Determine the (X, Y) coordinate at the center of the cell enclosing the given text.  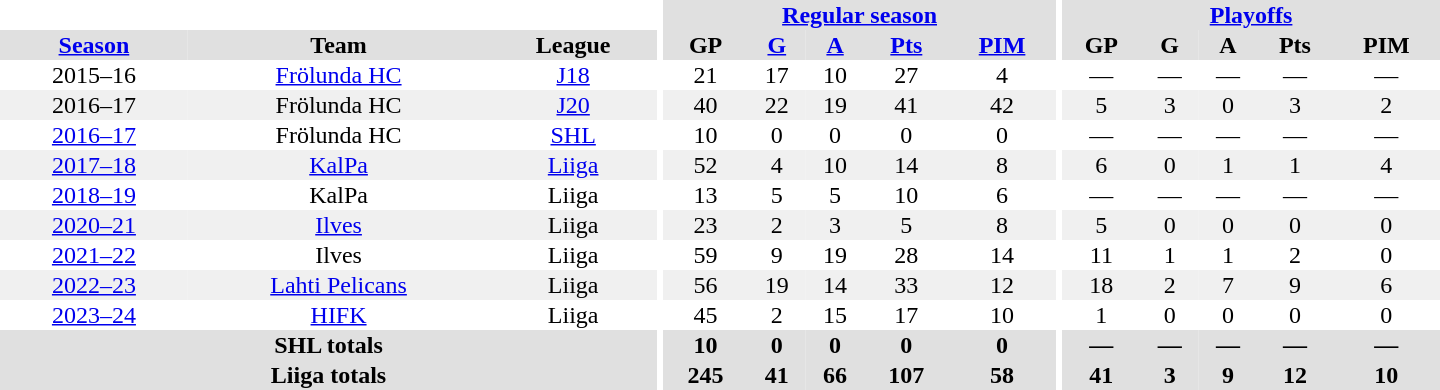
23 (705, 225)
2022–23 (94, 285)
56 (705, 285)
40 (705, 105)
59 (705, 255)
2018–19 (94, 195)
2023–24 (94, 315)
J20 (573, 105)
245 (705, 375)
Season (94, 45)
SHL (573, 135)
2020–21 (94, 225)
33 (906, 285)
7 (1228, 285)
SHL totals (328, 345)
League (573, 45)
21 (705, 75)
27 (906, 75)
2021–22 (94, 255)
Lahti Pelicans (338, 285)
13 (705, 195)
58 (1002, 375)
11 (1101, 255)
18 (1101, 285)
45 (705, 315)
52 (705, 165)
J18 (573, 75)
66 (835, 375)
107 (906, 375)
Liiga totals (328, 375)
Playoffs (1251, 15)
Team (338, 45)
2015–16 (94, 75)
15 (835, 315)
HIFK (338, 315)
28 (906, 255)
22 (777, 105)
42 (1002, 105)
2017–18 (94, 165)
Regular season (859, 15)
